Provide the (x, y) coordinate of the cell's center where the given text is located.  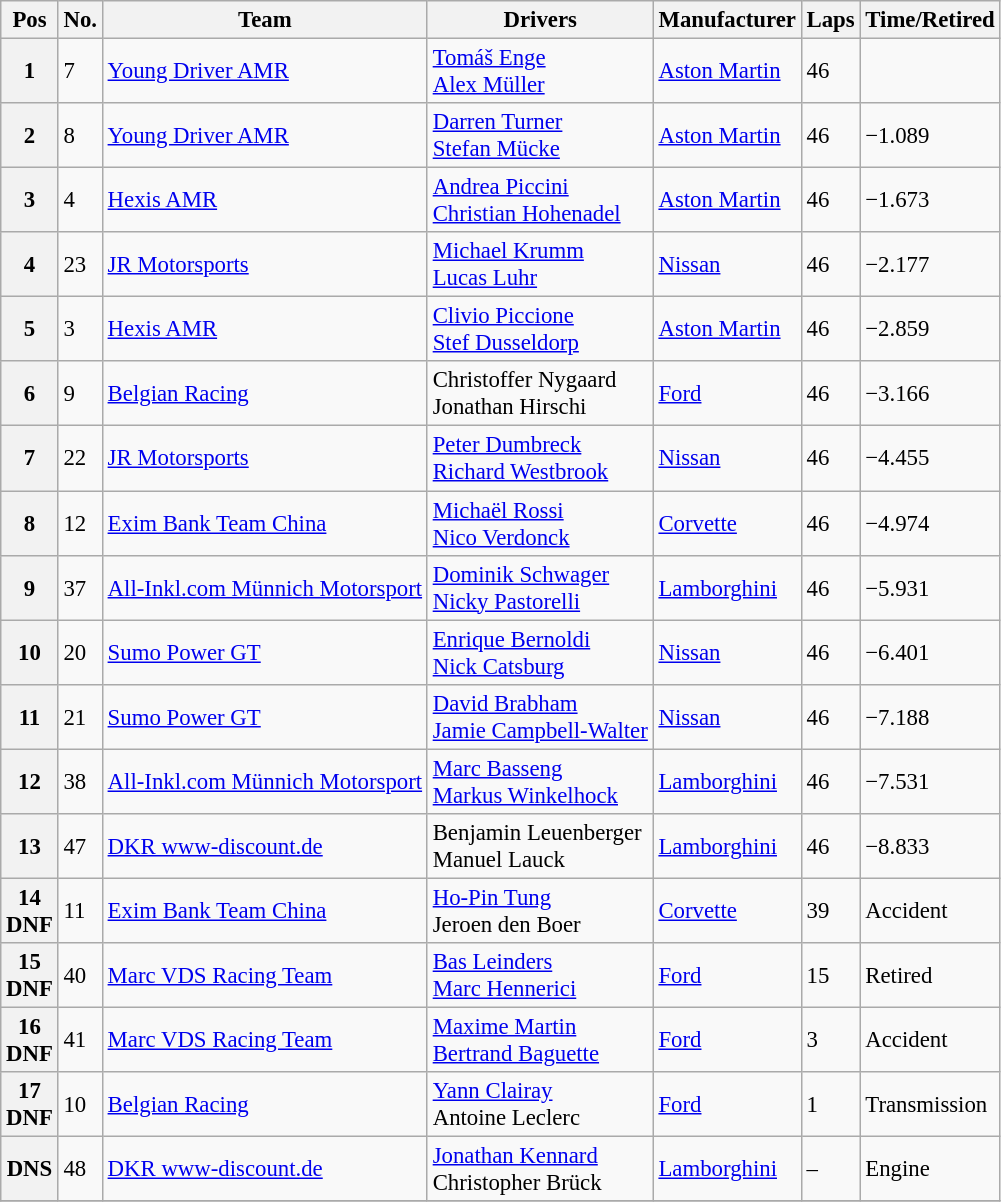
Tomáš Enge Alex Müller (540, 72)
David Brabham Jamie Campbell-Walter (540, 716)
−1.673 (930, 200)
Clivio Piccione Stef Dusseldorp (540, 330)
Time/Retired (930, 20)
48 (80, 1170)
16DNF (30, 1040)
23 (80, 264)
Darren Turner Stefan Mücke (540, 136)
40 (80, 976)
37 (80, 588)
−7.531 (930, 782)
No. (80, 20)
Benjamin Leuenberger Manuel Lauck (540, 846)
14DNF (30, 910)
Team (264, 20)
41 (80, 1040)
6 (30, 394)
Pos (30, 20)
−4.455 (930, 458)
5 (30, 330)
−5.931 (930, 588)
−2.177 (930, 264)
Retired (930, 976)
47 (80, 846)
15 (830, 976)
Enrique Bernoldi Nick Catsburg (540, 652)
−4.974 (930, 524)
2 (30, 136)
−2.859 (930, 330)
Engine (930, 1170)
22 (80, 458)
Maxime Martin Bertrand Baguette (540, 1040)
−7.188 (930, 716)
−1.089 (930, 136)
Christoffer Nygaard Jonathan Hirschi (540, 394)
38 (80, 782)
39 (830, 910)
17DNF (30, 1104)
Yann Clairay Antoine Leclerc (540, 1104)
Jonathan Kennard Christopher Brück (540, 1170)
Marc Basseng Markus Winkelhock (540, 782)
DNS (30, 1170)
– (830, 1170)
21 (80, 716)
Laps (830, 20)
Michaël Rossi Nico Verdonck (540, 524)
Dominik Schwager Nicky Pastorelli (540, 588)
Bas Leinders Marc Hennerici (540, 976)
Ho-Pin Tung Jeroen den Boer (540, 910)
Transmission (930, 1104)
15DNF (30, 976)
20 (80, 652)
Drivers (540, 20)
Peter Dumbreck Richard Westbrook (540, 458)
−6.401 (930, 652)
Andrea Piccini Christian Hohenadel (540, 200)
−8.833 (930, 846)
Manufacturer (727, 20)
Michael Krumm Lucas Luhr (540, 264)
13 (30, 846)
−3.166 (930, 394)
